Find where the given text appears and provide that cell's center as [X, Y] coordinate. 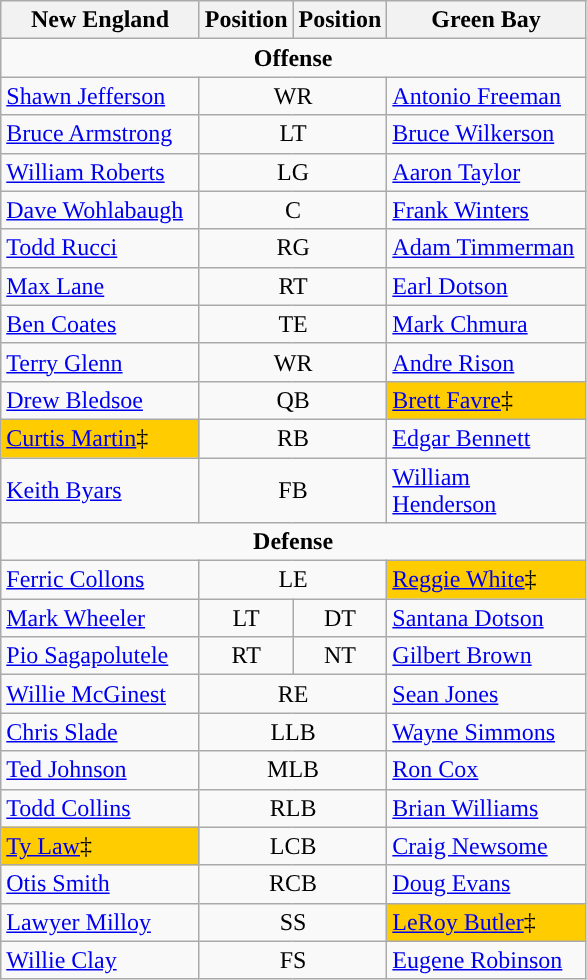
Ty Law‡ [100, 846]
Adam Timmerman [486, 248]
LeRoy Butler‡ [486, 922]
Ben Coates [100, 324]
Doug Evans [486, 884]
Ron Cox [486, 770]
Antonio Freeman [486, 96]
Santana Dotson [486, 618]
Mark Chmura [486, 324]
Brett Favre‡ [486, 400]
Otis Smith [100, 884]
Edgar Bennett [486, 438]
Willie McGinest [100, 694]
Andre Rison [486, 362]
Max Lane [100, 286]
Dave Wohlabaugh [100, 210]
Offense [294, 58]
Keith Byars [100, 490]
LLB [293, 732]
Curtis Martin‡ [100, 438]
New England [100, 20]
LG [293, 172]
Earl Dotson [486, 286]
C [293, 210]
Chris Slade [100, 732]
RG [293, 248]
Defense [294, 542]
Ted Johnson [100, 770]
Bruce Armstrong [100, 134]
Bruce Wilkerson [486, 134]
Aaron Taylor [486, 172]
Shawn Jefferson [100, 96]
NT [340, 656]
LCB [293, 846]
William Roberts [100, 172]
Mark Wheeler [100, 618]
SS [293, 922]
LE [293, 580]
William Henderson [486, 490]
Lawyer Milloy [100, 922]
Craig Newsome [486, 846]
FB [293, 490]
Drew Bledsoe [100, 400]
Todd Rucci [100, 248]
RE [293, 694]
Wayne Simmons [486, 732]
Terry Glenn [100, 362]
Reggie White‡ [486, 580]
DT [340, 618]
Todd Collins [100, 808]
Ferric Collons [100, 580]
Eugene Robinson [486, 960]
Frank Winters [486, 210]
FS [293, 960]
RCB [293, 884]
Willie Clay [100, 960]
TE [293, 324]
MLB [293, 770]
Brian Williams [486, 808]
Sean Jones [486, 694]
QB [293, 400]
RB [293, 438]
RLB [293, 808]
Gilbert Brown [486, 656]
Green Bay [486, 20]
Pio Sagapolutele [100, 656]
